Provide the [X, Y] coordinate of the cell's center where the given text is located.  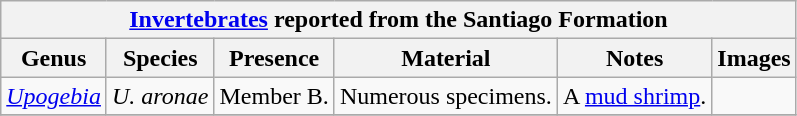
Genus [54, 58]
A mud shrimp. [634, 96]
Upogebia [54, 96]
Notes [634, 58]
Images [754, 58]
Numerous specimens. [446, 96]
Presence [274, 58]
U. aronae [160, 96]
Invertebrates reported from the Santiago Formation [398, 20]
Member B. [274, 96]
Material [446, 58]
Species [160, 58]
